Capture the cell that displays the provided text and extract its [x, y] central coordinate. 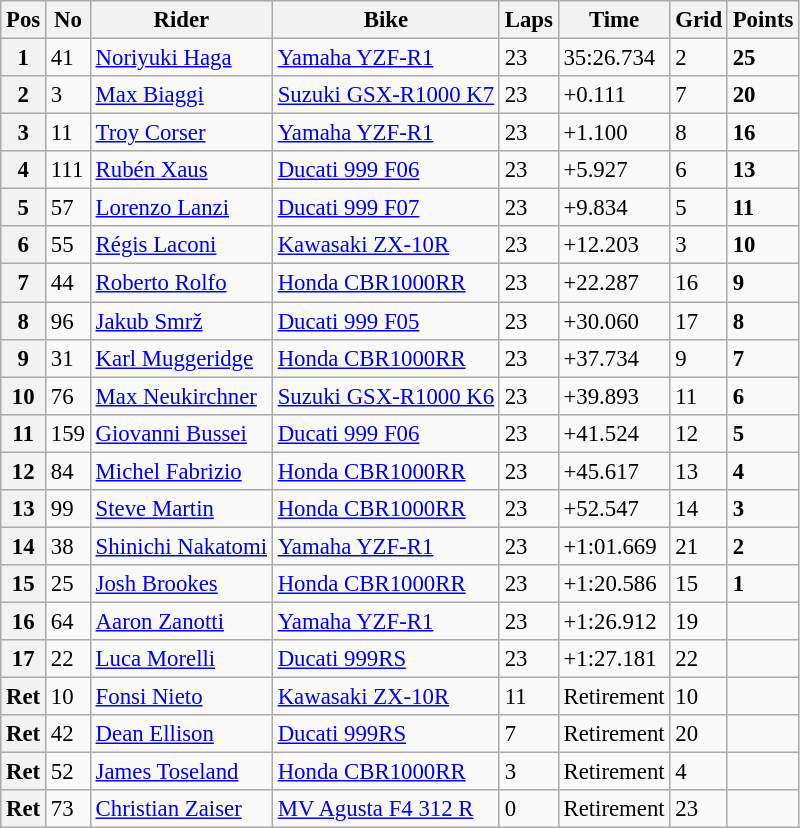
+1:26.912 [614, 621]
Aaron Zanotti [181, 621]
52 [68, 772]
76 [68, 396]
84 [68, 471]
38 [68, 546]
+30.060 [614, 321]
Jakub Smrž [181, 321]
+1.100 [614, 133]
+1:20.586 [614, 584]
Christian Zaiser [181, 809]
Suzuki GSX-R1000 K7 [386, 95]
Troy Corser [181, 133]
Max Neukirchner [181, 396]
James Toseland [181, 772]
Time [614, 20]
19 [698, 621]
Grid [698, 20]
Lorenzo Lanzi [181, 208]
No [68, 20]
73 [68, 809]
Points [762, 20]
+45.617 [614, 471]
57 [68, 208]
+52.547 [614, 509]
55 [68, 245]
21 [698, 546]
+1:01.669 [614, 546]
+5.927 [614, 170]
42 [68, 734]
+22.287 [614, 283]
+0.111 [614, 95]
Rider [181, 20]
Pos [24, 20]
35:26.734 [614, 58]
99 [68, 509]
MV Agusta F4 312 R [386, 809]
Shinichi Nakatomi [181, 546]
Fonsi Nieto [181, 697]
+1:27.181 [614, 659]
Ducati 999 F07 [386, 208]
31 [68, 358]
Bike [386, 20]
Noriyuki Haga [181, 58]
96 [68, 321]
Karl Muggeridge [181, 358]
Giovanni Bussei [181, 433]
+37.734 [614, 358]
44 [68, 283]
+41.524 [614, 433]
0 [528, 809]
+12.203 [614, 245]
Michel Fabrizio [181, 471]
Suzuki GSX-R1000 K6 [386, 396]
Régis Laconi [181, 245]
Laps [528, 20]
+9.834 [614, 208]
Max Biaggi [181, 95]
Roberto Rolfo [181, 283]
41 [68, 58]
Dean Ellison [181, 734]
Rubén Xaus [181, 170]
Steve Martin [181, 509]
Ducati 999 F05 [386, 321]
111 [68, 170]
Luca Morelli [181, 659]
+39.893 [614, 396]
64 [68, 621]
159 [68, 433]
Josh Brookes [181, 584]
